Capture the cell that displays the provided text and extract its (X, Y) central coordinate. 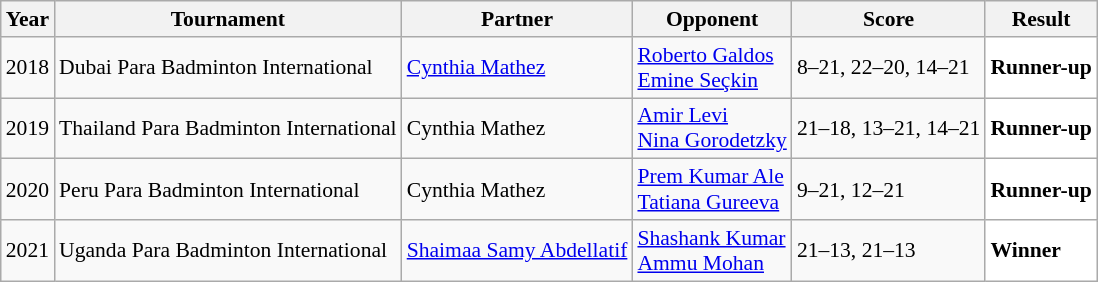
Amir Levi Nina Gorodetzky (712, 128)
Shaimaa Samy Abdellatif (518, 250)
Prem Kumar Ale Tatiana Gureeva (712, 190)
8–21, 22–20, 14–21 (889, 68)
21–13, 21–13 (889, 250)
2020 (28, 190)
Year (28, 19)
Opponent (712, 19)
Shashank Kumar Ammu Mohan (712, 250)
2018 (28, 68)
Partner (518, 19)
Winner (1040, 250)
Uganda Para Badminton International (228, 250)
Tournament (228, 19)
Dubai Para Badminton International (228, 68)
Score (889, 19)
2021 (28, 250)
Roberto Galdos Emine Seçkin (712, 68)
Thailand Para Badminton International (228, 128)
9–21, 12–21 (889, 190)
Peru Para Badminton International (228, 190)
21–18, 13–21, 14–21 (889, 128)
2019 (28, 128)
Result (1040, 19)
